Find where the given text appears and provide that cell's center as (X, Y) coordinate. 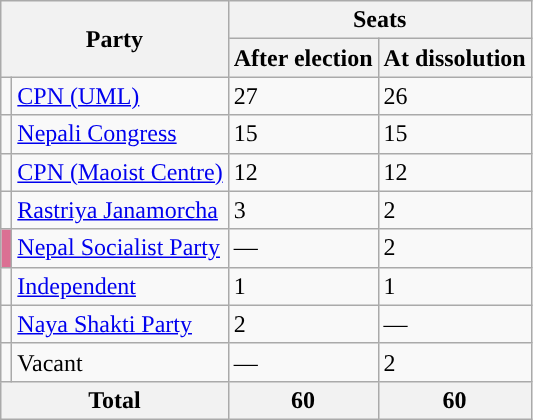
CPN (Maoist Centre) (120, 172)
Rastriya Janamorcha (120, 210)
Nepal Socialist Party (120, 248)
After election (303, 58)
At dissolution (454, 58)
Vacant (120, 362)
Party (114, 39)
Independent (120, 286)
3 (303, 210)
27 (303, 96)
Naya Shakti Party (120, 324)
Total (114, 400)
Seats (380, 20)
26 (454, 96)
CPN (UML) (120, 96)
Nepali Congress (120, 134)
